Output the (x, y) coordinate of the center of the cell containing the given text.  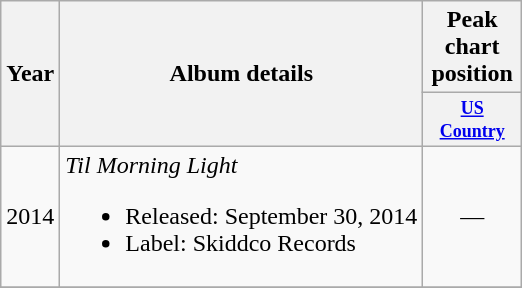
US Country (472, 120)
— (472, 216)
Peak chart position (472, 47)
Year (30, 74)
2014 (30, 216)
Album details (242, 74)
Til Morning LightReleased: September 30, 2014Label: Skiddco Records (242, 216)
